From the cell containing the given text, extract its center point as (x, y) coordinate. 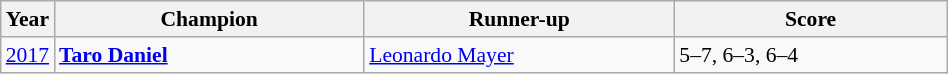
Score (810, 19)
Year (28, 19)
Champion (209, 19)
Taro Daniel (209, 55)
5–7, 6–3, 6–4 (810, 55)
2017 (28, 55)
Runner-up (519, 19)
Leonardo Mayer (519, 55)
